Pinpoint the cell where the given text exists, returning its [X, Y] midpoint coordinate. 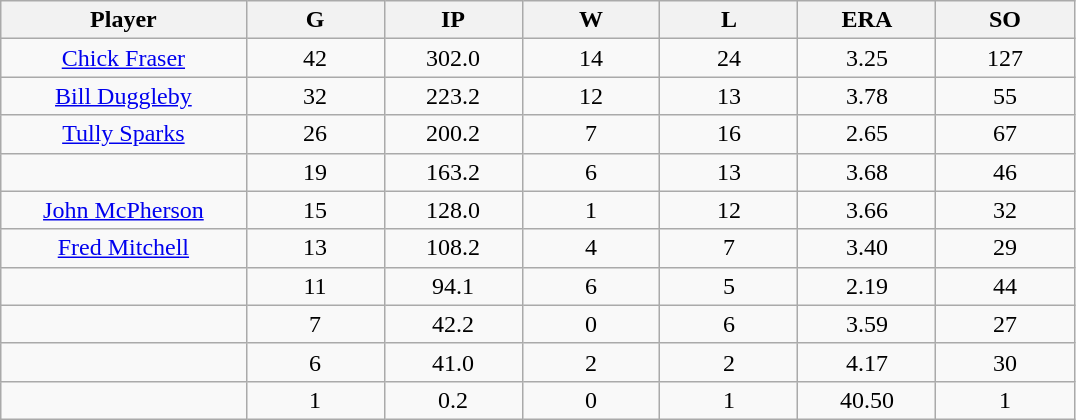
108.2 [453, 248]
163.2 [453, 172]
Tully Sparks [124, 134]
24 [729, 58]
223.2 [453, 96]
ERA [867, 20]
IP [453, 20]
2.19 [867, 286]
26 [315, 134]
3.78 [867, 96]
128.0 [453, 210]
200.2 [453, 134]
3.59 [867, 324]
3.25 [867, 58]
127 [1005, 58]
14 [591, 58]
3.66 [867, 210]
30 [1005, 362]
46 [1005, 172]
55 [1005, 96]
4.17 [867, 362]
John McPherson [124, 210]
2.65 [867, 134]
29 [1005, 248]
3.40 [867, 248]
5 [729, 286]
L [729, 20]
19 [315, 172]
15 [315, 210]
42 [315, 58]
16 [729, 134]
Player [124, 20]
11 [315, 286]
4 [591, 248]
302.0 [453, 58]
SO [1005, 20]
27 [1005, 324]
3.68 [867, 172]
0.2 [453, 400]
W [591, 20]
40.50 [867, 400]
Bill Duggleby [124, 96]
G [315, 20]
41.0 [453, 362]
67 [1005, 134]
94.1 [453, 286]
Fred Mitchell [124, 248]
44 [1005, 286]
42.2 [453, 324]
Chick Fraser [124, 58]
